Locate the cell with the specified text and output its [X, Y] center coordinate. 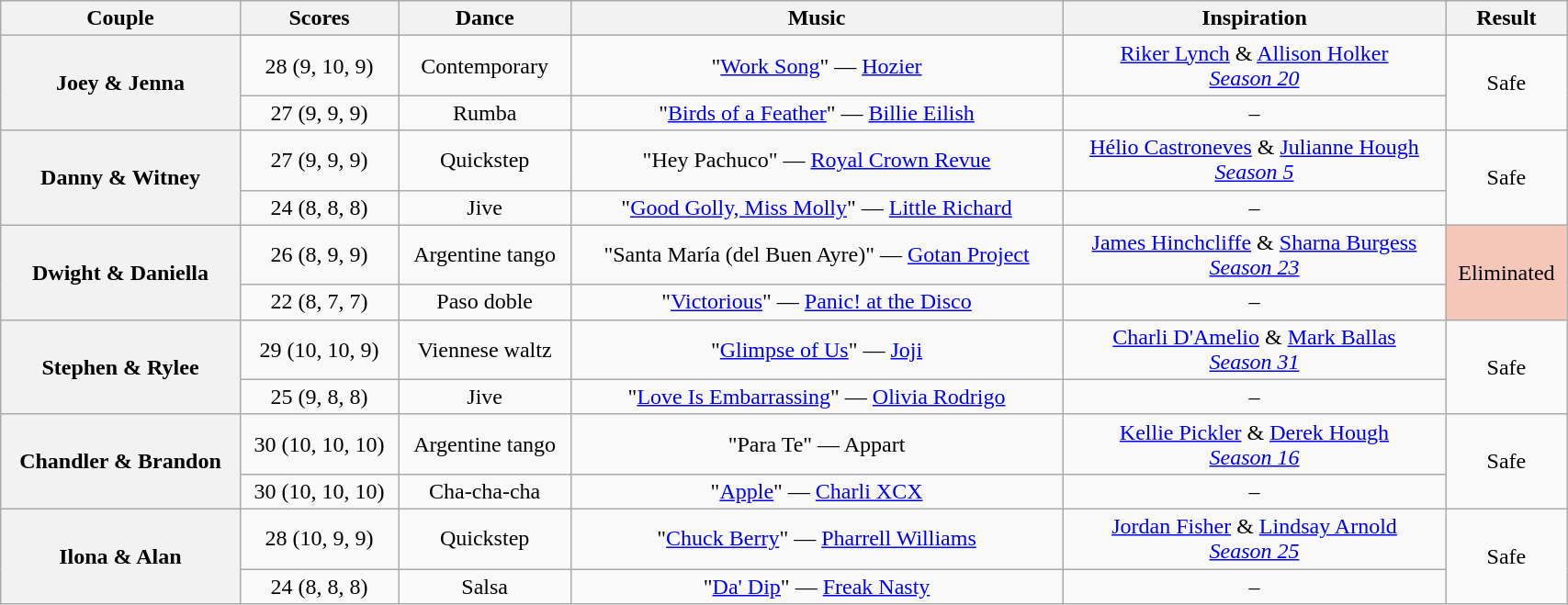
Hélio Castroneves & Julianne HoughSeason 5 [1255, 160]
"Chuck Berry" — Pharrell Williams [817, 538]
Paso doble [485, 302]
"Birds of a Feather" — Billie Eilish [817, 113]
Danny & Witney [120, 178]
Kellie Pickler & Derek HoughSeason 16 [1255, 444]
James Hinchcliffe & Sharna BurgessSeason 23 [1255, 255]
Cha-cha-cha [485, 491]
"Para Te" — Appart [817, 444]
29 (10, 10, 9) [320, 349]
Ilona & Alan [120, 556]
"Glimpse of Us" — Joji [817, 349]
"Hey Pachuco" — Royal Crown Revue [817, 160]
"Da' Dip" — Freak Nasty [817, 587]
Result [1506, 18]
28 (9, 10, 9) [320, 66]
Dwight & Daniella [120, 272]
Stephen & Rylee [120, 367]
Viennese waltz [485, 349]
Contemporary [485, 66]
Dance [485, 18]
Chandler & Brandon [120, 461]
Rumba [485, 113]
Couple [120, 18]
Scores [320, 18]
Inspiration [1255, 18]
"Apple" — Charli XCX [817, 491]
"Love Is Embarrassing" — Olivia Rodrigo [817, 397]
28 (10, 9, 9) [320, 538]
Joey & Jenna [120, 83]
"Good Golly, Miss Molly" — Little Richard [817, 207]
Riker Lynch & Allison HolkerSeason 20 [1255, 66]
"Victorious" — Panic! at the Disco [817, 302]
22 (8, 7, 7) [320, 302]
26 (8, 9, 9) [320, 255]
Salsa [485, 587]
Charli D'Amelio & Mark BallasSeason 31 [1255, 349]
Music [817, 18]
"Work Song" — Hozier [817, 66]
25 (9, 8, 8) [320, 397]
Jordan Fisher & Lindsay ArnoldSeason 25 [1255, 538]
"Santa María (del Buen Ayre)" — Gotan Project [817, 255]
Eliminated [1506, 272]
